Locate the cell with the specified text and output its [x, y] center coordinate. 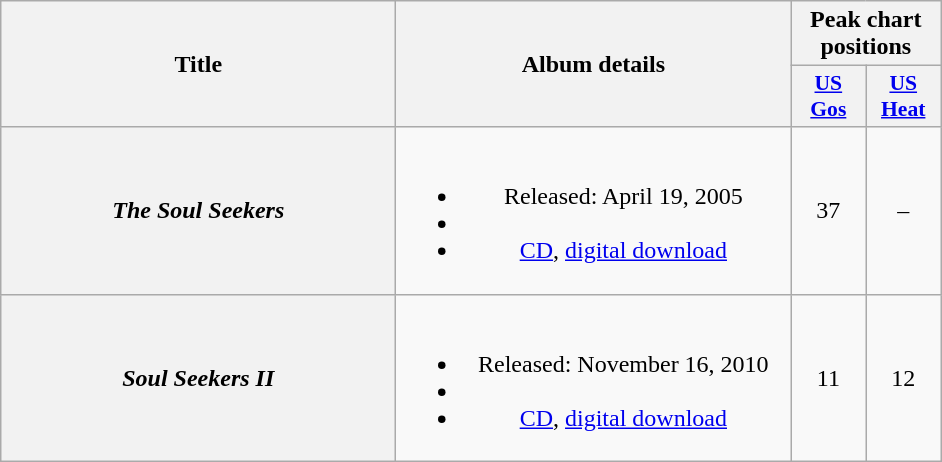
11 [828, 378]
Peak chart positions [866, 34]
37 [828, 210]
Released: November 16, 2010CD, digital download [594, 378]
12 [904, 378]
USGos [828, 96]
Album details [594, 64]
The Soul Seekers [198, 210]
– [904, 210]
Released: April 19, 2005CD, digital download [594, 210]
Soul Seekers II [198, 378]
Title [198, 64]
USHeat [904, 96]
